Locate the cell with the specified text and output its [x, y] center coordinate. 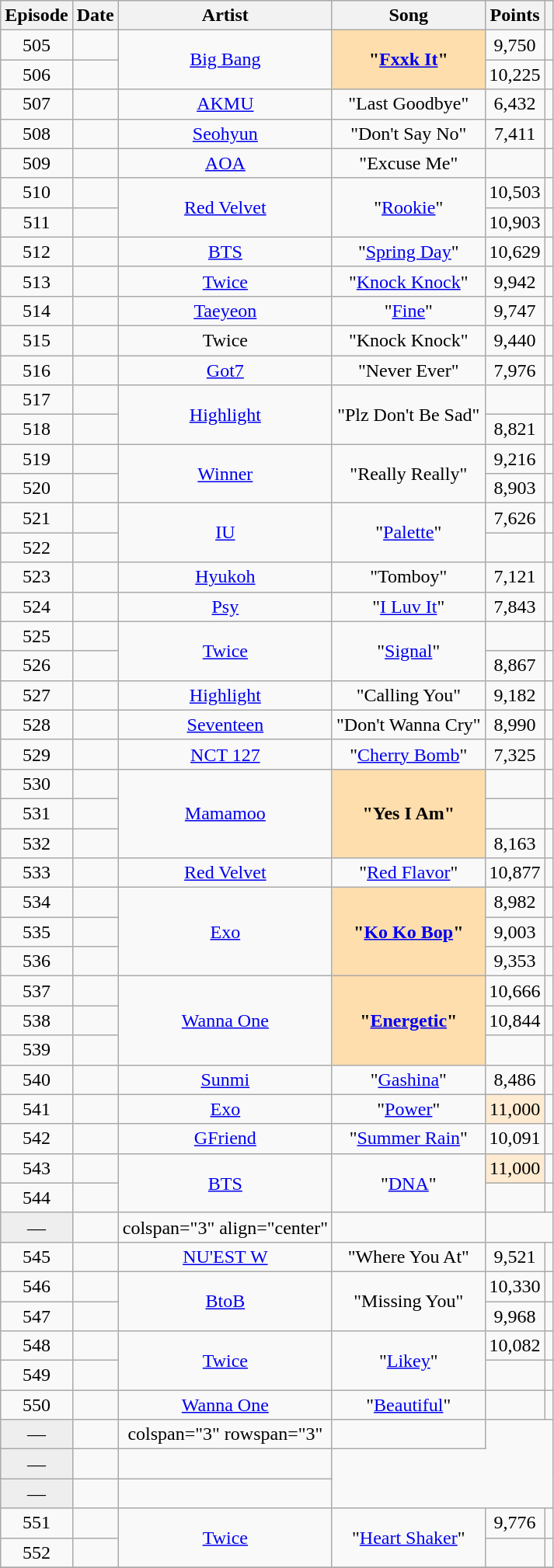
NU'EST W [225, 1257]
9,747 [514, 311]
9,182 [514, 695]
8,163 [514, 843]
531 [37, 813]
535 [37, 932]
Big Bang [225, 60]
Points [514, 16]
533 [37, 873]
551 [37, 1523]
10,877 [514, 873]
9,968 [514, 1316]
527 [37, 695]
"Heart Shaker" [409, 1538]
534 [37, 902]
10,844 [514, 1020]
547 [37, 1316]
530 [37, 784]
513 [37, 281]
"Tomboy" [409, 577]
544 [37, 1198]
511 [37, 222]
Episode [37, 16]
516 [37, 370]
9,440 [514, 340]
Song [409, 16]
IU [225, 533]
colspan="3" align="center" [225, 1227]
7,976 [514, 370]
505 [37, 45]
518 [37, 429]
8,903 [514, 488]
AOA [225, 163]
NCT 127 [225, 754]
"Cherry Bomb" [409, 754]
"Palette" [409, 533]
10,666 [514, 991]
525 [37, 636]
550 [37, 1405]
Artist [225, 16]
7,626 [514, 518]
8,486 [514, 1080]
"Don't Wanna Cry" [409, 725]
"Power" [409, 1109]
BtoB [225, 1301]
"Yes I Am" [409, 813]
"Never Ever" [409, 370]
"Fxxk It" [409, 60]
Mamamoo [225, 813]
539 [37, 1050]
"Energetic" [409, 1020]
540 [37, 1080]
Seventeen [225, 725]
"Likey" [409, 1361]
8,821 [514, 429]
10,225 [514, 75]
545 [37, 1257]
538 [37, 1020]
Seohyun [225, 134]
"Calling You" [409, 695]
Got7 [225, 370]
10,503 [514, 193]
10,091 [514, 1139]
549 [37, 1375]
529 [37, 754]
"DNA" [409, 1183]
"Beautiful" [409, 1405]
"Don't Say No" [409, 134]
Winner [225, 474]
9,942 [514, 281]
7,843 [514, 607]
519 [37, 459]
510 [37, 193]
"Last Goodbye" [409, 104]
508 [37, 134]
7,411 [514, 134]
"Summer Rain" [409, 1139]
7,325 [514, 754]
514 [37, 311]
"Signal" [409, 651]
537 [37, 991]
8,867 [514, 666]
528 [37, 725]
8,990 [514, 725]
524 [37, 607]
9,750 [514, 45]
"Rookie" [409, 207]
515 [37, 340]
8,982 [514, 902]
521 [37, 518]
Date [95, 16]
542 [37, 1139]
10,629 [514, 252]
"Spring Day" [409, 252]
colspan="3" rowspan="3" [225, 1434]
541 [37, 1109]
10,330 [514, 1286]
Psy [225, 607]
"Excuse Me" [409, 163]
10,903 [514, 222]
532 [37, 843]
512 [37, 252]
9,353 [514, 961]
"Where You At" [409, 1257]
"Missing You" [409, 1301]
10,082 [514, 1346]
543 [37, 1168]
"Red Flavor" [409, 873]
6,432 [514, 104]
9,216 [514, 459]
506 [37, 75]
523 [37, 577]
"I Luv It" [409, 607]
7,121 [514, 577]
9,003 [514, 932]
Taeyeon [225, 311]
522 [37, 548]
Sunmi [225, 1080]
517 [37, 400]
526 [37, 666]
546 [37, 1286]
9,521 [514, 1257]
507 [37, 104]
"Gashina" [409, 1080]
"Fine" [409, 311]
"Plz Don't Be Sad" [409, 415]
552 [37, 1552]
9,776 [514, 1523]
536 [37, 961]
AKMU [225, 104]
"Really Really" [409, 474]
GFriend [225, 1139]
Hyukoh [225, 577]
"Ko Ko Bop" [409, 932]
520 [37, 488]
509 [37, 163]
548 [37, 1346]
